Output the [X, Y] coordinate of the center of the cell containing the given text.  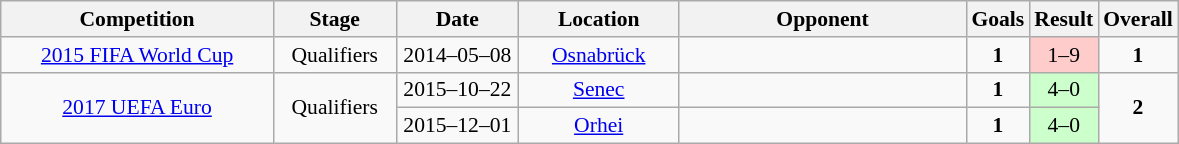
Date [458, 19]
2014–05–08 [458, 55]
2015–12–01 [458, 126]
Location [599, 19]
2015 FIFA World Cup [138, 55]
1–9 [1064, 55]
Osnabrück [599, 55]
Stage [334, 19]
Competition [138, 19]
Goals [998, 19]
Overall [1138, 19]
Orhei [599, 126]
Opponent [823, 19]
Senec [599, 90]
2015–10–22 [458, 90]
2 [1138, 108]
Result [1064, 19]
2017 UEFA Euro [138, 108]
